Identify which cell holds the provided text, then report its (X, Y) central coordinate. 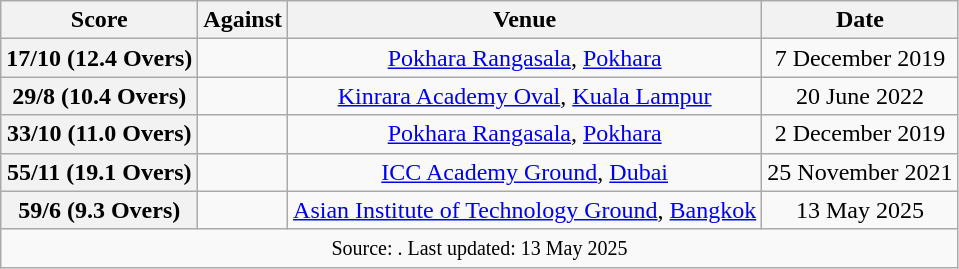
13 May 2025 (860, 210)
Date (860, 20)
59/6 (9.3 Overs) (100, 210)
17/10 (12.4 Overs) (100, 58)
Asian Institute of Technology Ground, Bangkok (525, 210)
29/8 (10.4 Overs) (100, 96)
Score (100, 20)
Source: . Last updated: 13 May 2025 (480, 248)
Venue (525, 20)
Kinrara Academy Oval, Kuala Lampur (525, 96)
Against (243, 20)
55/11 (19.1 Overs) (100, 172)
7 December 2019 (860, 58)
2 December 2019 (860, 134)
20 June 2022 (860, 96)
25 November 2021 (860, 172)
33/10 (11.0 Overs) (100, 134)
ICC Academy Ground, Dubai (525, 172)
